Search for the cell housing the specified text and yield its (X, Y) center coordinate. 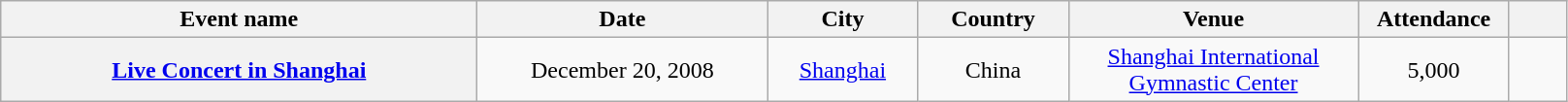
5,000 (1434, 70)
City (842, 19)
Live Concert in Shanghai (239, 70)
Shanghai (842, 70)
Date (623, 19)
Country (994, 19)
Attendance (1434, 19)
Venue (1213, 19)
December 20, 2008 (623, 70)
China (994, 70)
Shanghai International Gymnastic Center (1213, 70)
Event name (239, 19)
